From the cell containing the given text, extract its center point as (x, y) coordinate. 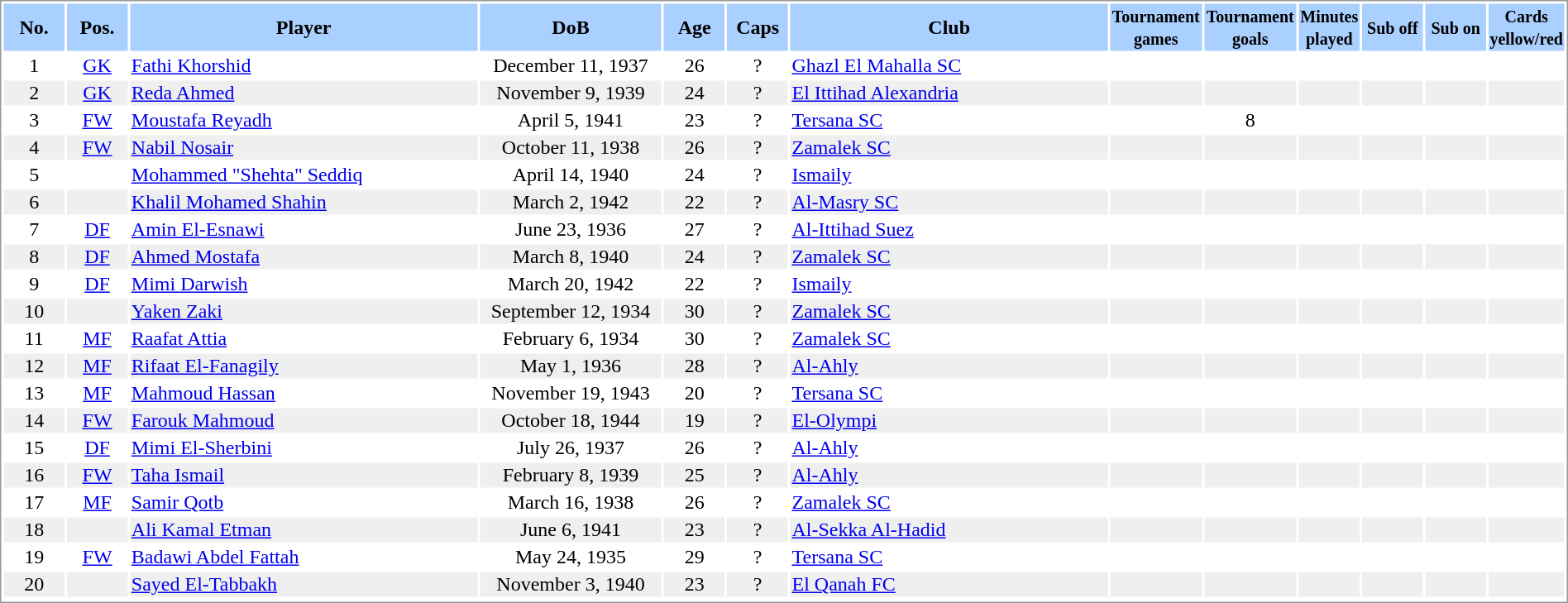
Badawi Abdel Fattah (304, 557)
Club (949, 26)
Ahmed Mostafa (304, 257)
No. (33, 26)
El Ittihad Alexandria (949, 93)
November 19, 1943 (571, 393)
Sayed El-Tabbakh (304, 585)
June 23, 1936 (571, 229)
15 (33, 447)
Minutesplayed (1329, 26)
Mimi Darwish (304, 284)
Age (695, 26)
October 18, 1944 (571, 421)
October 11, 1938 (571, 148)
11 (33, 338)
2 (33, 93)
28 (695, 366)
March 16, 1938 (571, 502)
November 9, 1939 (571, 93)
Taha Ismail (304, 476)
1 (33, 65)
Nabil Nosair (304, 148)
14 (33, 421)
Samir Qotb (304, 502)
Mohammed "Shehta" Seddiq (304, 175)
May 24, 1935 (571, 557)
29 (695, 557)
13 (33, 393)
Mimi El-Sherbini (304, 447)
Raafat Attia (304, 338)
Farouk Mahmoud (304, 421)
25 (695, 476)
Khalil Mohamed Shahin (304, 203)
DoB (571, 26)
Cardsyellow/red (1527, 26)
9 (33, 284)
Fathi Khorshid (304, 65)
Al-Masry SC (949, 203)
Amin El-Esnawi (304, 229)
July 26, 1937 (571, 447)
Tournamentgoals (1250, 26)
Caps (758, 26)
March 2, 1942 (571, 203)
Tournamentgames (1156, 26)
Yaken Zaki (304, 312)
Ghazl El Mahalla SC (949, 65)
Reda Ahmed (304, 93)
4 (33, 148)
September 12, 1934 (571, 312)
6 (33, 203)
April 5, 1941 (571, 120)
Al-Ittihad Suez (949, 229)
November 3, 1940 (571, 585)
7 (33, 229)
Rifaat El-Fanagily (304, 366)
10 (33, 312)
Ali Kamal Etman (304, 530)
Moustafa Reyadh (304, 120)
Sub on (1456, 26)
December 11, 1937 (571, 65)
Mahmoud Hassan (304, 393)
April 14, 1940 (571, 175)
3 (33, 120)
February 6, 1934 (571, 338)
18 (33, 530)
27 (695, 229)
June 6, 1941 (571, 530)
March 20, 1942 (571, 284)
Al-Sekka Al-Hadid (949, 530)
16 (33, 476)
12 (33, 366)
Sub off (1393, 26)
February 8, 1939 (571, 476)
El Qanah FC (949, 585)
El-Olympi (949, 421)
5 (33, 175)
Pos. (98, 26)
May 1, 1936 (571, 366)
March 8, 1940 (571, 257)
Player (304, 26)
17 (33, 502)
